Capture the cell that displays the provided text and extract its (X, Y) central coordinate. 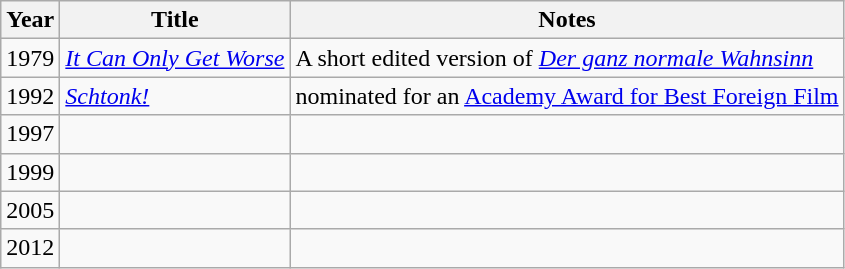
Notes (567, 20)
A short edited version of Der ganz normale Wahnsinn (567, 58)
1999 (30, 172)
It Can Only Get Worse (175, 58)
Year (30, 20)
Schtonk! (175, 96)
Title (175, 20)
1979 (30, 58)
1992 (30, 96)
nominated for an Academy Award for Best Foreign Film (567, 96)
2005 (30, 210)
1997 (30, 134)
2012 (30, 248)
